Identify which cell holds the provided text, then report its [x, y] central coordinate. 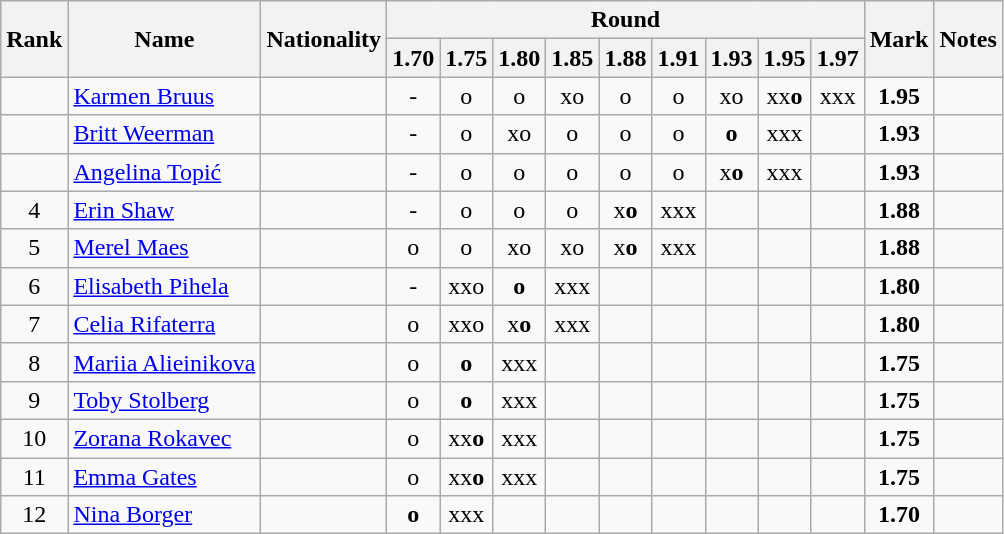
Toby Stolberg [164, 400]
Angelina Topić [164, 172]
Karmen Bruus [164, 96]
1.85 [572, 58]
5 [34, 248]
11 [34, 477]
Round [626, 20]
1.91 [678, 58]
Elisabeth Pihela [164, 286]
Merel Maes [164, 248]
Nina Borger [164, 515]
Britt Weerman [164, 134]
Mark [899, 39]
6 [34, 286]
Mariia Alieinikova [164, 362]
Zorana Rokavec [164, 438]
Emma Gates [164, 477]
10 [34, 438]
Erin Shaw [164, 210]
1.97 [838, 58]
Celia Rifaterra [164, 324]
7 [34, 324]
9 [34, 400]
Notes [968, 39]
4 [34, 210]
Nationality [324, 39]
Rank [34, 39]
Name [164, 39]
12 [34, 515]
8 [34, 362]
